From the cell containing the given text, extract its center point as [x, y] coordinate. 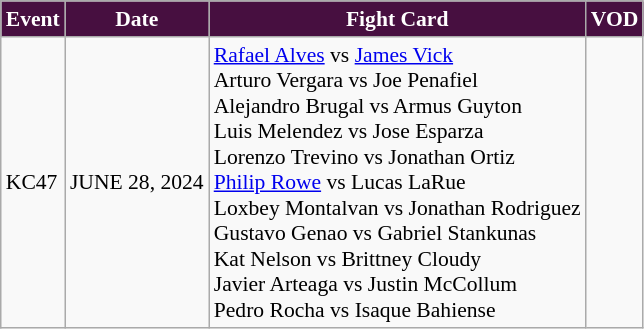
Event [33, 19]
Fight Card [398, 19]
JUNE 28, 2024 [137, 182]
VOD [615, 19]
KC47 [33, 182]
Date [137, 19]
